Search for the cell housing the specified text and yield its [x, y] center coordinate. 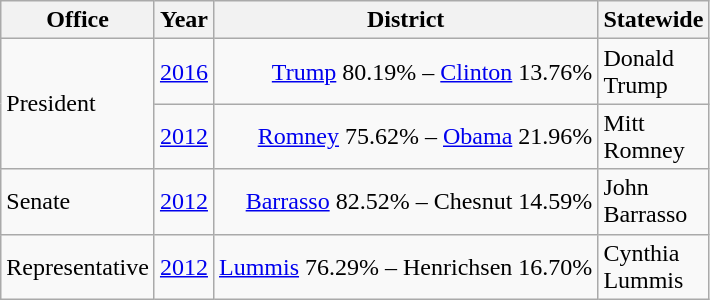
District [405, 20]
JohnBarrasso [654, 202]
Office [78, 20]
Senate [78, 202]
Representative [78, 266]
Lummis 76.29% – Henrichsen 16.70% [405, 266]
Year [184, 20]
Barrasso 82.52% – Chesnut 14.59% [405, 202]
Trump 80.19% – Clinton 13.76% [405, 72]
President [78, 104]
2016 [184, 72]
Romney 75.62% – Obama 21.96% [405, 136]
DonaldTrump [654, 72]
CynthiaLummis [654, 266]
MittRomney [654, 136]
Statewide [654, 20]
